Scan for the cell matching the given text and deliver its [x, y] coordinate at center. 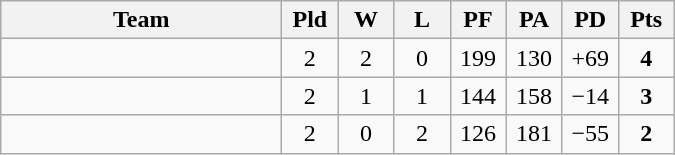
PF [478, 20]
199 [478, 58]
Pld [310, 20]
158 [534, 96]
4 [646, 58]
−55 [590, 134]
W [366, 20]
3 [646, 96]
PA [534, 20]
L [422, 20]
−14 [590, 96]
126 [478, 134]
PD [590, 20]
181 [534, 134]
144 [478, 96]
+69 [590, 58]
130 [534, 58]
Team [142, 20]
Pts [646, 20]
